Pinpoint the cell where the given text exists, returning its [x, y] midpoint coordinate. 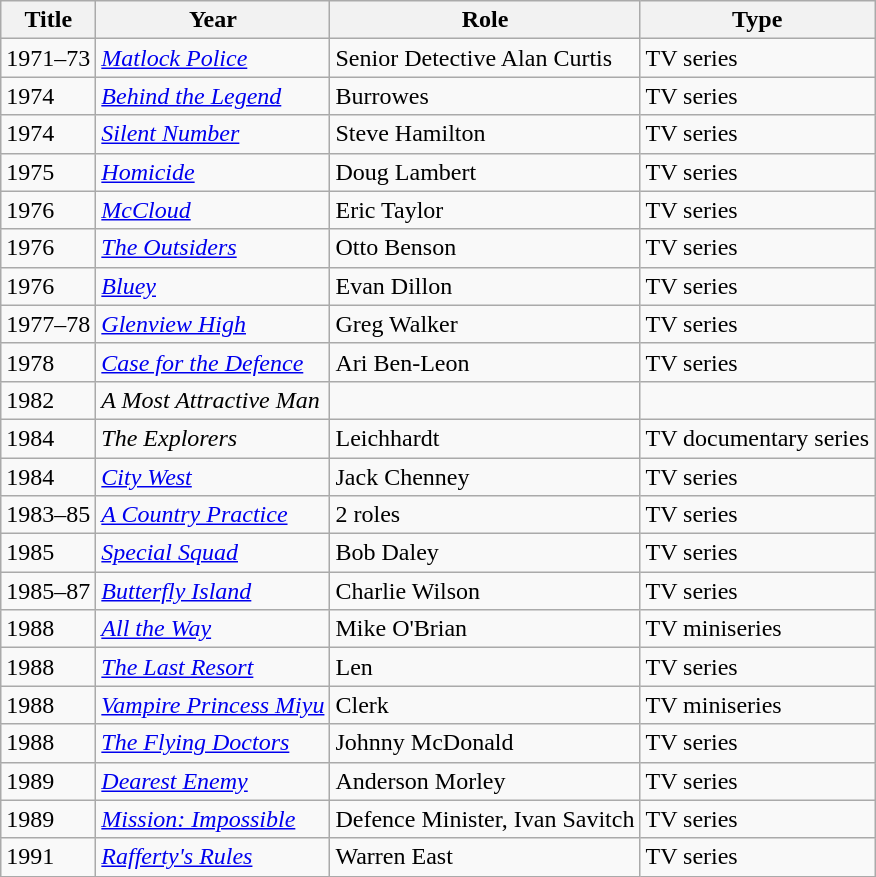
1983–85 [48, 515]
Ari Ben-Leon [485, 362]
Type [758, 20]
Bluey [213, 286]
The Explorers [213, 438]
Greg Walker [485, 324]
Doug Lambert [485, 172]
Defence Minister, Ivan Savitch [485, 819]
Homicide [213, 172]
1985–87 [48, 591]
Special Squad [213, 553]
Steve Hamilton [485, 134]
Matlock Police [213, 58]
Charlie Wilson [485, 591]
Role [485, 20]
Year [213, 20]
Warren East [485, 857]
Bob Daley [485, 553]
1985 [48, 553]
Johnny McDonald [485, 743]
Len [485, 667]
Glenview High [213, 324]
City West [213, 477]
1978 [48, 362]
1982 [48, 400]
The Flying Doctors [213, 743]
Silent Number [213, 134]
Otto Benson [485, 248]
Clerk [485, 705]
Case for the Defence [213, 362]
Dearest Enemy [213, 781]
Jack Chenney [485, 477]
2 roles [485, 515]
TV documentary series [758, 438]
The Outsiders [213, 248]
The Last Resort [213, 667]
Behind the Legend [213, 96]
1971–73 [48, 58]
A Most Attractive Man [213, 400]
Butterfly Island [213, 591]
Title [48, 20]
Vampire Princess Miyu [213, 705]
All the Way [213, 629]
Burrowes [485, 96]
1975 [48, 172]
Mike O'Brian [485, 629]
Rafferty's Rules [213, 857]
A Country Practice [213, 515]
Evan Dillon [485, 286]
Anderson Morley [485, 781]
Senior Detective Alan Curtis [485, 58]
1977–78 [48, 324]
Eric Taylor [485, 210]
1991 [48, 857]
Leichhardt [485, 438]
Mission: Impossible [213, 819]
McCloud [213, 210]
